Scan for the cell matching the given text and deliver its (x, y) coordinate at center. 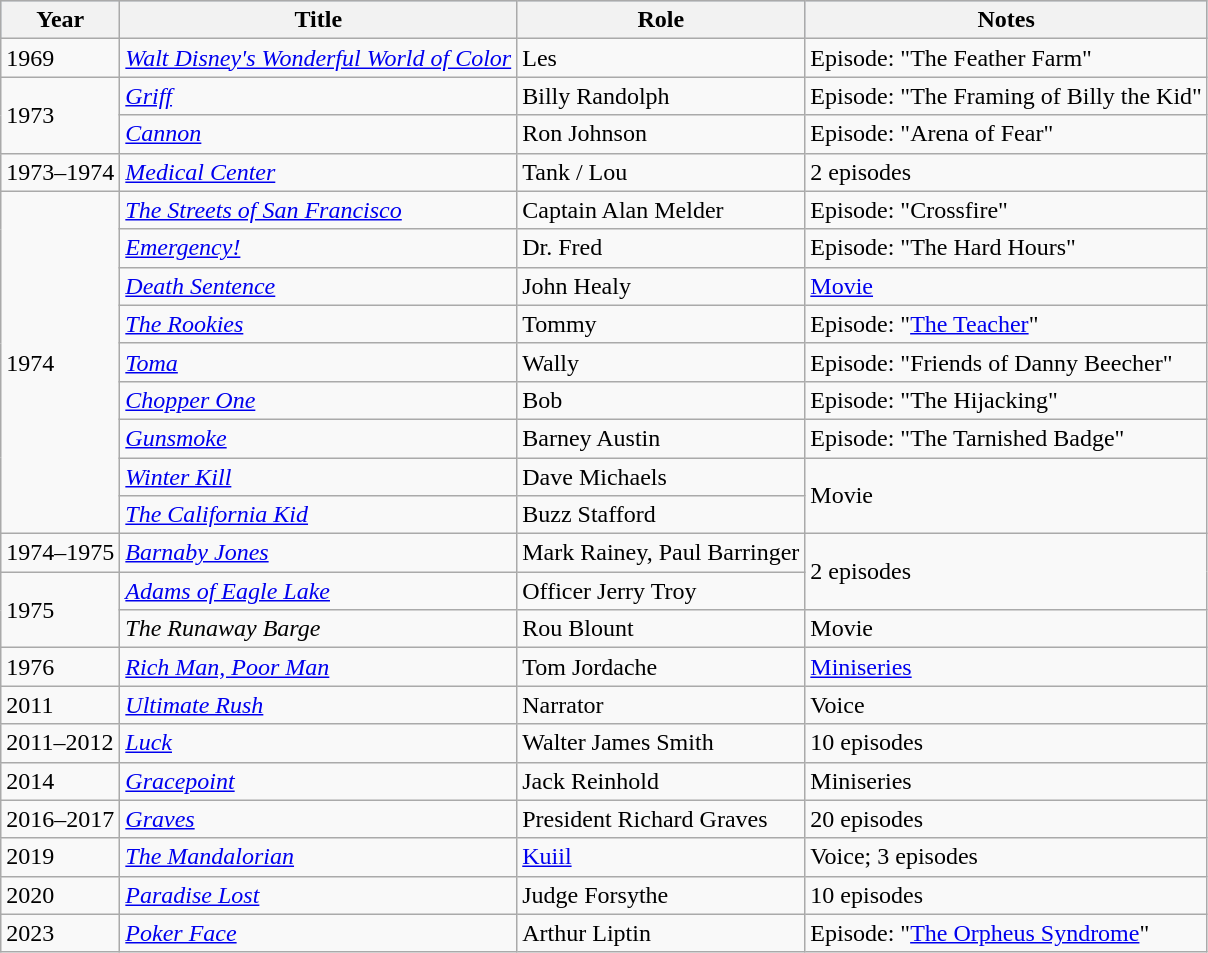
Kuiil (661, 857)
Episode: "Arena of Fear" (1006, 134)
Ultimate Rush (318, 705)
Adams of Eagle Lake (318, 591)
20 episodes (1006, 819)
Episode: "The Orpheus Syndrome" (1006, 933)
1973 (60, 115)
Rou Blount (661, 629)
Dave Michaels (661, 477)
Cannon (318, 134)
Tommy (661, 324)
Billy Randolph (661, 96)
2011 (60, 705)
Bob (661, 400)
Emergency! (318, 248)
The Runaway Barge (318, 629)
The Mandalorian (318, 857)
2016–2017 (60, 819)
Wally (661, 362)
Paradise Lost (318, 895)
2023 (60, 933)
Toma (318, 362)
Narrator (661, 705)
Voice (1006, 705)
Episode: "The Hijacking" (1006, 400)
Graves (318, 819)
Tom Jordache (661, 667)
1975 (60, 610)
Gracepoint (318, 781)
1974 (60, 362)
Medical Center (318, 172)
Episode: "The Tarnished Badge" (1006, 438)
President Richard Graves (661, 819)
The Rookies (318, 324)
Rich Man, Poor Man (318, 667)
The California Kid (318, 515)
Episode: "The Feather Farm" (1006, 58)
Griff (318, 96)
Winter Kill (318, 477)
2019 (60, 857)
Walter James Smith (661, 743)
Episode: "Friends of Danny Beecher" (1006, 362)
Title (318, 20)
Les (661, 58)
Episode: "The Teacher" (1006, 324)
John Healy (661, 286)
Voice; 3 episodes (1006, 857)
Mark Rainey, Paul Barringer (661, 553)
Arthur Liptin (661, 933)
1973–1974 (60, 172)
Ron Johnson (661, 134)
Gunsmoke (318, 438)
1969 (60, 58)
2011–2012 (60, 743)
Death Sentence (318, 286)
Year (60, 20)
Chopper One (318, 400)
Dr. Fred (661, 248)
Notes (1006, 20)
2014 (60, 781)
1976 (60, 667)
1974–1975 (60, 553)
Luck (318, 743)
Episode: "The Framing of Billy the Kid" (1006, 96)
Officer Jerry Troy (661, 591)
Jack Reinhold (661, 781)
The Streets of San Francisco (318, 210)
2020 (60, 895)
Poker Face (318, 933)
Walt Disney's Wonderful World of Color (318, 58)
Episode: "Crossfire" (1006, 210)
Episode: "The Hard Hours" (1006, 248)
Buzz Stafford (661, 515)
Judge Forsythe (661, 895)
Role (661, 20)
Captain Alan Melder (661, 210)
Barnaby Jones (318, 553)
Tank / Lou (661, 172)
Barney Austin (661, 438)
